Return the [x, y] coordinate for the center point of the cell that contains the specified text.  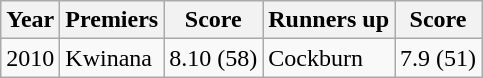
Year [30, 20]
Runners up [329, 20]
Kwinana [112, 58]
7.9 (51) [438, 58]
Premiers [112, 20]
8.10 (58) [214, 58]
2010 [30, 58]
Cockburn [329, 58]
